Pinpoint the cell where the given text exists, returning its [x, y] midpoint coordinate. 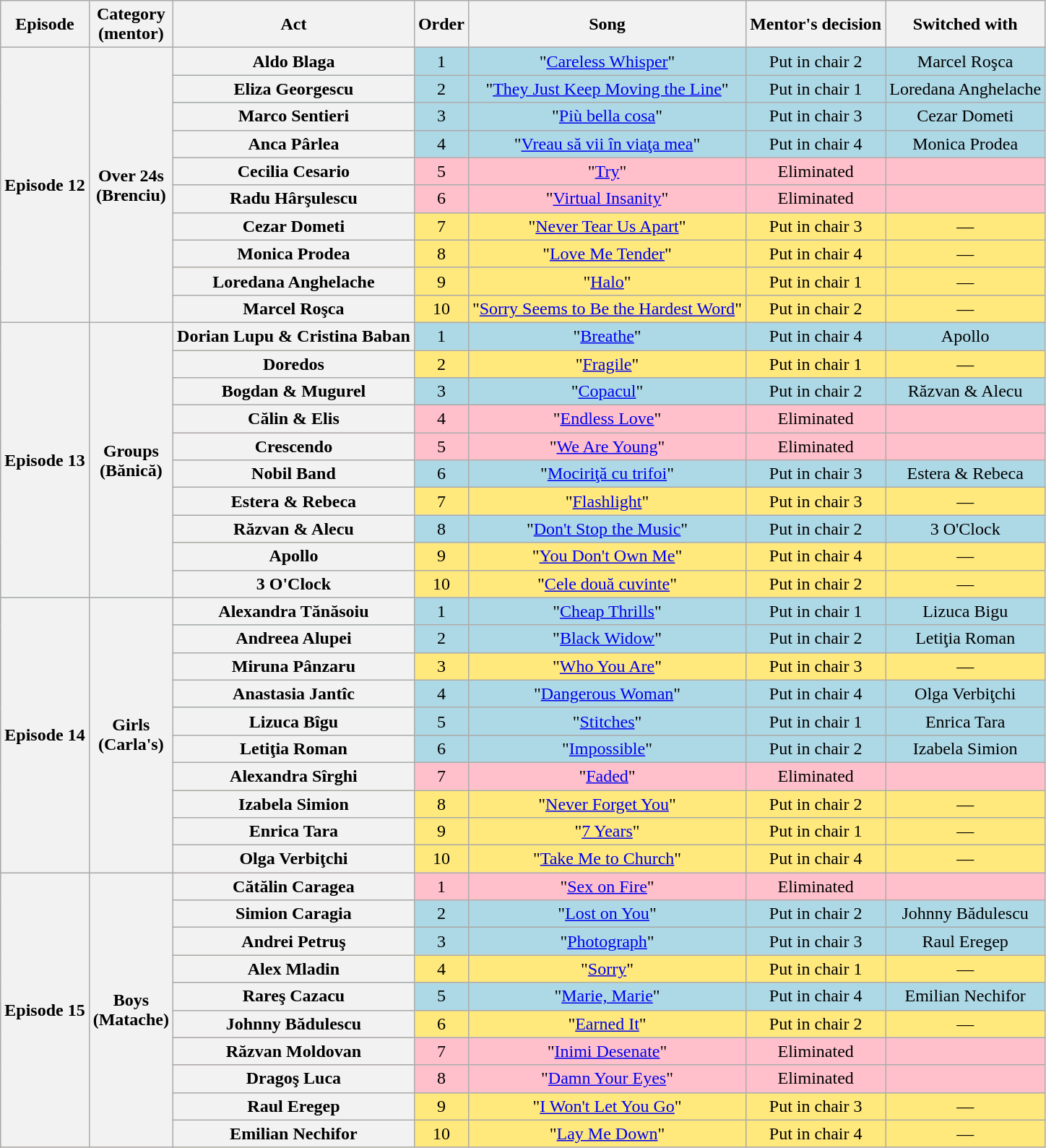
Anastasia Jantîc [294, 694]
Lizuca Bigu [965, 611]
Doredos [294, 363]
"Cheap Thrills" [607, 611]
Groups (Bănică) [131, 459]
"Vreau să vii în viaţa mea" [607, 144]
"Love Me Tender" [607, 254]
"Sex on Fire" [607, 886]
"Flashlight" [607, 501]
"Virtual Insanity" [607, 199]
"Inimi Desenate" [607, 1051]
"Impossible" [607, 748]
"Black Widow" [607, 639]
"Earned It" [607, 1024]
Crescendo [294, 446]
Alexandra Tănăsoiu [294, 611]
Episode 13 [45, 459]
"Più bella cosa" [607, 116]
Switched with [965, 25]
"Lost on You" [607, 914]
Aldo Blaga [294, 61]
Alex Mladin [294, 969]
Alexandra Sîrghi [294, 776]
Călin & Elis [294, 419]
Episode 14 [45, 735]
Act [294, 25]
"Breathe" [607, 336]
"They Just Keep Moving the Line" [607, 89]
Anca Pârlea [294, 144]
"Copacul" [607, 392]
Girls (Carla's) [131, 735]
Eliza Georgescu [294, 89]
Bogdan & Mugurel [294, 392]
Radu Hârşulescu [294, 199]
"We Are Young" [607, 446]
Lizuca Bîgu [294, 721]
Răzvan Moldovan [294, 1051]
Mentor's decision [816, 25]
"Lay Me Down" [607, 1134]
"Dangerous Woman" [607, 694]
Boys (Matache) [131, 1010]
Order [441, 25]
"Try" [607, 171]
Marco Sentieri [294, 116]
Andreea Alupei [294, 639]
Episode [45, 25]
Dragoş Luca [294, 1079]
"Damn Your Eyes" [607, 1079]
"Halo" [607, 281]
Andrei Petruş [294, 941]
"Never Forget You" [607, 804]
"Faded" [607, 776]
"I Won't Let You Go" [607, 1106]
Episode 12 [45, 185]
"Fragile" [607, 363]
"Careless Whisper" [607, 61]
"Stitches" [607, 721]
"Who You Are" [607, 666]
Rareş Cazacu [294, 996]
"Don't Stop the Music" [607, 529]
Song [607, 25]
"Cele două cuvinte" [607, 584]
"7 Years" [607, 832]
"Endless Love" [607, 419]
Dorian Lupu & Cristina Baban [294, 336]
Nobil Band [294, 474]
"Never Tear Us Apart" [607, 226]
Cecilia Cesario [294, 171]
"Take Me to Church" [607, 859]
Episode 15 [45, 1010]
Category (mentor) [131, 25]
Cătălin Caragea [294, 886]
"You Don't Own Me" [607, 556]
"Sorry" [607, 969]
Over 24s (Brenciu) [131, 185]
"Sorry Seems to Be the Hardest Word" [607, 308]
Miruna Pânzaru [294, 666]
"Photograph" [607, 941]
Simion Caragia [294, 914]
"Mociriţă cu trifoi" [607, 474]
"Marie, Marie" [607, 996]
